Return (X, Y) of the center of cell containing provided text 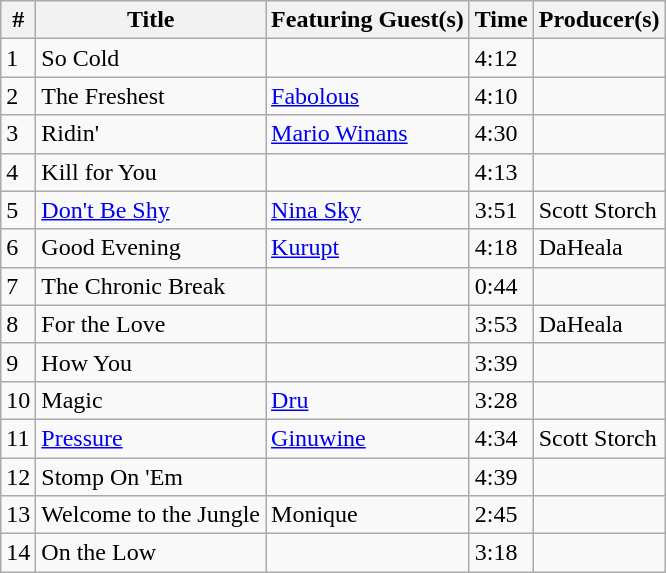
Mario Winans (368, 134)
2 (18, 96)
13 (18, 515)
The Chronic Break (151, 286)
4:10 (501, 96)
Don't Be Shy (151, 210)
3 (18, 134)
Ginuwine (368, 438)
14 (18, 553)
How You (151, 362)
Title (151, 20)
3:18 (501, 553)
Time (501, 20)
Monique (368, 515)
4:18 (501, 248)
Good Evening (151, 248)
1 (18, 58)
Nina Sky (368, 210)
11 (18, 438)
For the Love (151, 324)
6 (18, 248)
Kill for You (151, 172)
Fabolous (368, 96)
4:12 (501, 58)
3:53 (501, 324)
Featuring Guest(s) (368, 20)
3:39 (501, 362)
0:44 (501, 286)
# (18, 20)
Kurupt (368, 248)
Ridin' (151, 134)
4:13 (501, 172)
Magic (151, 400)
Producer(s) (599, 20)
So Cold (151, 58)
9 (18, 362)
3:28 (501, 400)
4:30 (501, 134)
4:39 (501, 477)
Stomp On 'Em (151, 477)
10 (18, 400)
The Freshest (151, 96)
On the Low (151, 553)
12 (18, 477)
Pressure (151, 438)
4 (18, 172)
3:51 (501, 210)
7 (18, 286)
Welcome to the Jungle (151, 515)
4:34 (501, 438)
2:45 (501, 515)
Dru (368, 400)
5 (18, 210)
8 (18, 324)
